Search for the cell housing the specified text and yield its [X, Y] center coordinate. 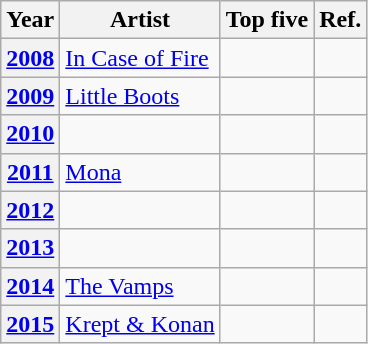
2012 [30, 210]
Year [30, 20]
Ref. [340, 20]
Mona [140, 172]
2011 [30, 172]
The Vamps [140, 286]
Krept & Konan [140, 324]
2015 [30, 324]
2008 [30, 58]
In Case of Fire [140, 58]
2010 [30, 134]
Artist [140, 20]
2014 [30, 286]
Top five [267, 20]
2013 [30, 248]
Little Boots [140, 96]
2009 [30, 96]
